Identify which cell holds the provided text, then report its [x, y] central coordinate. 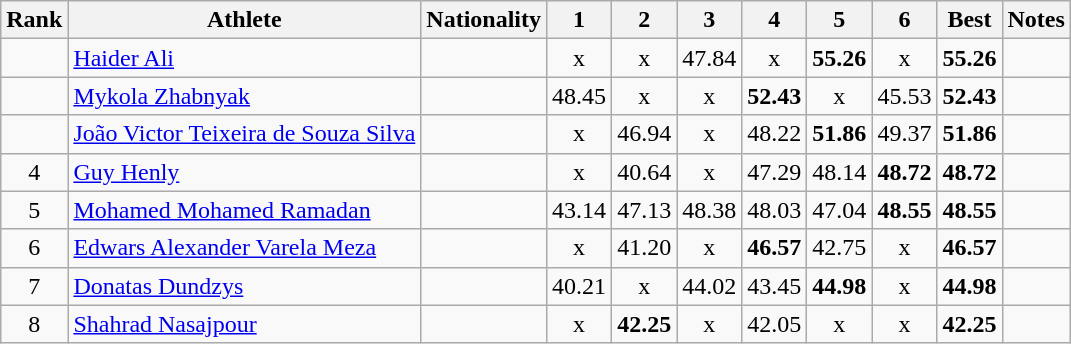
43.14 [580, 210]
49.37 [904, 134]
45.53 [904, 96]
Guy Henly [244, 172]
Rank [34, 20]
47.04 [840, 210]
3 [710, 20]
Best [970, 20]
42.75 [840, 248]
João Victor Teixeira de Souza Silva [244, 134]
Shahrad Nasajpour [244, 324]
Notes [1036, 20]
2 [644, 20]
42.05 [774, 324]
Donatas Dundzys [244, 286]
Nationality [484, 20]
8 [34, 324]
46.94 [644, 134]
47.29 [774, 172]
48.38 [710, 210]
48.45 [580, 96]
43.45 [774, 286]
44.02 [710, 286]
7 [34, 286]
Athlete [244, 20]
40.21 [580, 286]
Haider Ali [244, 58]
Mykola Zhabnyak [244, 96]
47.13 [644, 210]
Edwars Alexander Varela Meza [244, 248]
1 [580, 20]
40.64 [644, 172]
48.22 [774, 134]
48.14 [840, 172]
Mohamed Mohamed Ramadan [244, 210]
41.20 [644, 248]
48.03 [774, 210]
47.84 [710, 58]
